Pinpoint the cell where the given text exists, returning its [x, y] midpoint coordinate. 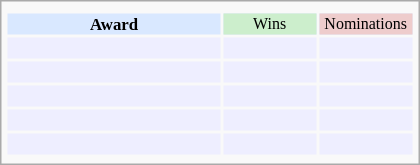
Nominations [366, 24]
Wins [270, 24]
Award [114, 24]
